Scan for the cell matching the given text and deliver its (x, y) coordinate at center. 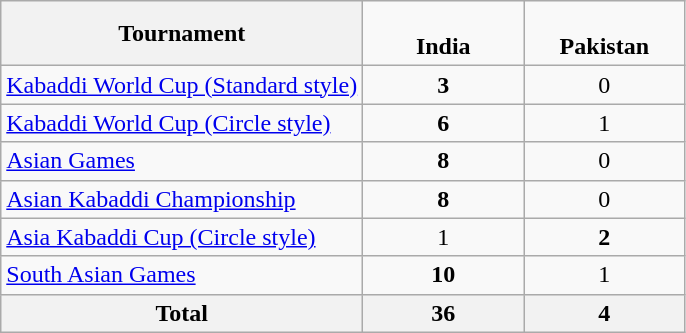
India (444, 34)
10 (444, 275)
Tournament (182, 34)
Asian Kabaddi Championship (182, 199)
Kabaddi World Cup (Circle style) (182, 123)
36 (444, 313)
Pakistan (604, 34)
6 (444, 123)
South Asian Games (182, 275)
Kabaddi World Cup (Standard style) (182, 85)
Total (182, 313)
Asian Games (182, 161)
4 (604, 313)
Asia Kabaddi Cup (Circle style) (182, 237)
3 (444, 85)
2 (604, 237)
